Detect which cell encompasses the target text, then output its [x, y] center coordinate. 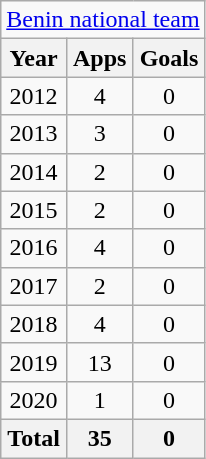
2018 [34, 324]
Goals [169, 58]
2013 [34, 134]
1 [100, 400]
2020 [34, 400]
2014 [34, 172]
13 [100, 362]
Apps [100, 58]
Benin national team [103, 20]
2016 [34, 248]
Year [34, 58]
Total [34, 438]
35 [100, 438]
2012 [34, 96]
2019 [34, 362]
2015 [34, 210]
3 [100, 134]
2017 [34, 286]
